Output the (X, Y) coordinate of the center of the cell containing the given text.  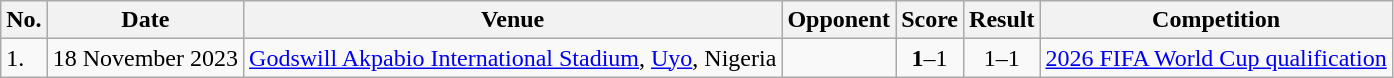
18 November 2023 (145, 58)
Competition (1216, 20)
Result (1002, 20)
Venue (513, 20)
Score (930, 20)
Date (145, 20)
1. (24, 58)
2026 FIFA World Cup qualification (1216, 58)
Godswill Akpabio International Stadium, Uyo, Nigeria (513, 58)
Opponent (839, 20)
No. (24, 20)
